Find where the given text appears and provide that cell's center as (x, y) coordinate. 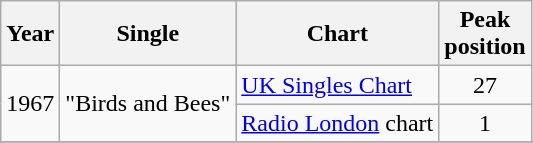
Chart (338, 34)
1967 (30, 104)
UK Singles Chart (338, 85)
27 (485, 85)
Radio London chart (338, 123)
"Birds and Bees" (148, 104)
Single (148, 34)
1 (485, 123)
Year (30, 34)
Peakposition (485, 34)
